Find where the given text appears and provide that cell's center as [x, y] coordinate. 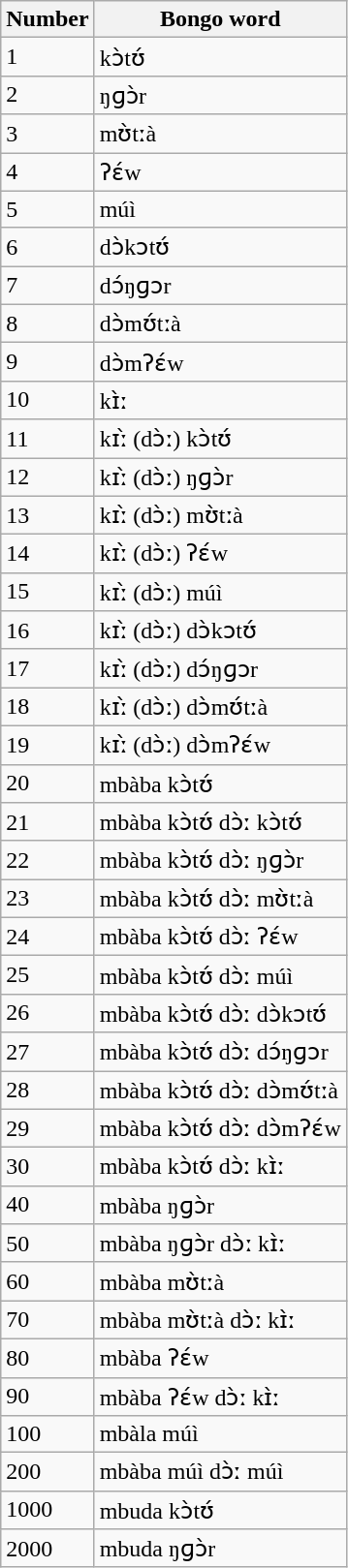
kɪː̀ (dɔ̀ː) ʔɛ́w [220, 554]
mbuda ŋɡɔ̀r [220, 1549]
14 [47, 554]
200 [47, 1472]
múì [220, 209]
mbàba kɔ̀tʊ́ dɔ̀ː dɔ̀kɔtʊ́ [220, 1013]
mbàba ŋɡɔ̀r [220, 1205]
mbàba mʊ̀tːà [220, 1281]
mbàba kɔ̀tʊ́ [220, 784]
Bongo word [220, 19]
15 [47, 592]
11 [47, 439]
27 [47, 1052]
mbàba kɔ̀tʊ́ dɔ̀ː dɔ̀mʔɛ́w [220, 1128]
22 [47, 860]
ʔɛ́w [220, 172]
kɪː̀ (dɔ̀ː) mʊ̀tːà [220, 515]
kɪː̀ (dɔ̀ː) múì [220, 592]
23 [47, 899]
mbàba mʊ̀tːà dɔ̀ː kɪ̀ː [220, 1320]
mbàba ʔɛ́w [220, 1358]
mbàba múì dɔ̀ː múì [220, 1472]
28 [47, 1091]
kɪː̀ (dɔ̀ː) dɔ̀mʔɛ́w [220, 745]
mbàba kɔ̀tʊ́ dɔ̀ː múì [220, 975]
mbàba kɔ̀tʊ́ dɔ̀ː mʊ̀tːà [220, 899]
12 [47, 477]
dɔ̀mʊ́tːà [220, 323]
kɔ̀tʊ́ [220, 57]
17 [47, 668]
7 [47, 286]
mbàba kɔ̀tʊ́ dɔ̀ː dɔ́ŋɡɔr [220, 1052]
2000 [47, 1549]
30 [47, 1167]
40 [47, 1205]
60 [47, 1281]
18 [47, 707]
80 [47, 1358]
mbàba kɔ̀tʊ́ dɔ̀ː kɪ̀ː [220, 1167]
3 [47, 134]
mbàba kɔ̀tʊ́ dɔ̀ː ʔɛ́w [220, 937]
24 [47, 937]
mʊ̀tːà [220, 134]
mbàba kɔ̀tʊ́ dɔ̀ː kɔ̀tʊ́ [220, 822]
mbàba ʔɛ́w dɔ̀ː kɪ̀ː [220, 1397]
90 [47, 1397]
ŋɡɔ̀r [220, 95]
mbàba ŋɡɔ̀r dɔ̀ː kɪ̀ː [220, 1244]
16 [47, 630]
25 [47, 975]
6 [47, 247]
dɔ́ŋɡɔr [220, 286]
8 [47, 323]
1000 [47, 1510]
70 [47, 1320]
dɔ̀mʔɛ́w [220, 362]
100 [47, 1434]
20 [47, 784]
29 [47, 1128]
mbàba kɔ̀tʊ́ dɔ̀ː dɔ̀mʊ́tːà [220, 1091]
13 [47, 515]
50 [47, 1244]
kɪ̀ː [220, 400]
Number [47, 19]
kɪː̀ (dɔ̀ː) dɔ̀kɔtʊ́ [220, 630]
9 [47, 362]
19 [47, 745]
4 [47, 172]
mbuda kɔ̀tʊ́ [220, 1510]
26 [47, 1013]
mbàla múì [220, 1434]
2 [47, 95]
10 [47, 400]
1 [47, 57]
kɪː̀ (dɔ̀ː) kɔ̀tʊ́ [220, 439]
mbàba kɔ̀tʊ́ dɔ̀ː ŋɡɔ̀r [220, 860]
5 [47, 209]
21 [47, 822]
kɪː̀ (dɔ̀ː) ŋɡɔ̀r [220, 477]
kɪː̀ (dɔ̀ː) dɔ́ŋɡɔr [220, 668]
kɪː̀ (dɔ̀ː) dɔ̀mʊ́tːà [220, 707]
dɔ̀kɔtʊ́ [220, 247]
